Capture the cell that displays the provided text and extract its (x, y) central coordinate. 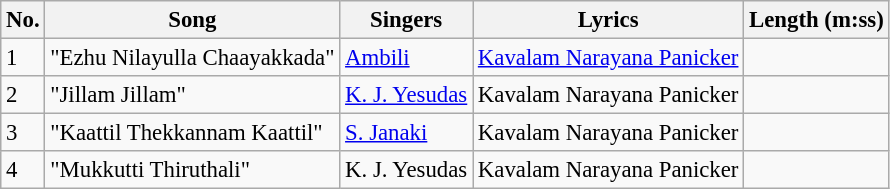
"Jillam Jillam" (192, 95)
Ambili (406, 58)
4 (23, 170)
"Kaattil Thekkannam Kaattil" (192, 133)
Length (m:ss) (816, 20)
3 (23, 133)
Singers (406, 20)
"Mukkutti Thiruthali" (192, 170)
2 (23, 95)
Lyrics (608, 20)
1 (23, 58)
"Ezhu Nilayulla Chaayakkada" (192, 58)
No. (23, 20)
S. Janaki (406, 133)
Song (192, 20)
